Return (x, y) of the center of cell containing provided text 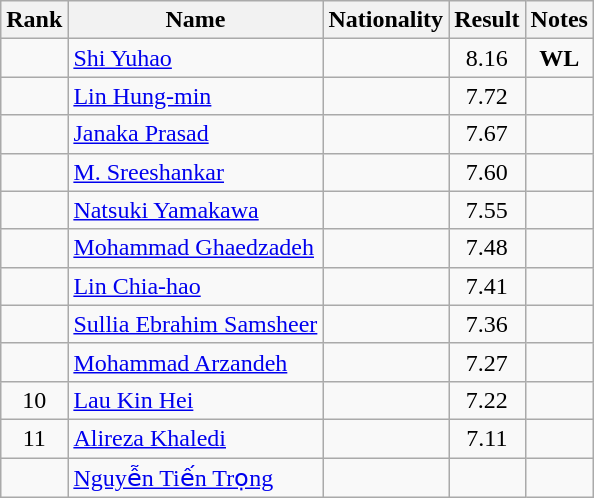
Natsuki Yamakawa (196, 210)
M. Sreeshankar (196, 172)
Mohammad Ghaedzadeh (196, 248)
Lau Kin Hei (196, 400)
7.11 (487, 438)
Janaka Prasad (196, 134)
7.22 (487, 400)
11 (34, 438)
Nationality (386, 20)
7.41 (487, 286)
Shi Yuhao (196, 58)
Lin Chia-hao (196, 286)
Result (487, 20)
Rank (34, 20)
WL (559, 58)
Name (196, 20)
7.55 (487, 210)
Nguyễn Tiến Trọng (196, 478)
7.67 (487, 134)
Lin Hung-min (196, 96)
Notes (559, 20)
7.60 (487, 172)
7.48 (487, 248)
Sullia Ebrahim Samsheer (196, 324)
8.16 (487, 58)
10 (34, 400)
7.72 (487, 96)
Mohammad Arzandeh (196, 362)
Alireza Khaledi (196, 438)
7.27 (487, 362)
7.36 (487, 324)
